Detect which cell encompasses the target text, then output its [x, y] center coordinate. 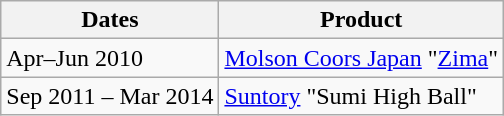
Sep 2011 – Mar 2014 [110, 96]
Suntory "Sumi High Ball" [362, 96]
Product [362, 20]
Molson Coors Japan "Zima" [362, 58]
Apr–Jun 2010 [110, 58]
Dates [110, 20]
